Return [x, y] of the center of cell containing provided text 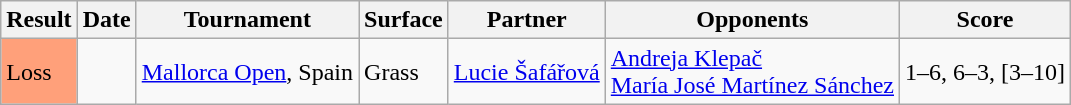
Date [106, 20]
Partner [526, 20]
Surface [404, 20]
1–6, 6–3, [3–10] [986, 72]
Andreja Klepač María José Martínez Sánchez [752, 72]
Grass [404, 72]
Tournament [247, 20]
Score [986, 20]
Lucie Šafářová [526, 72]
Result [39, 20]
Loss [39, 72]
Opponents [752, 20]
Mallorca Open, Spain [247, 72]
